Output the [x, y] coordinate of the center of the cell containing the given text.  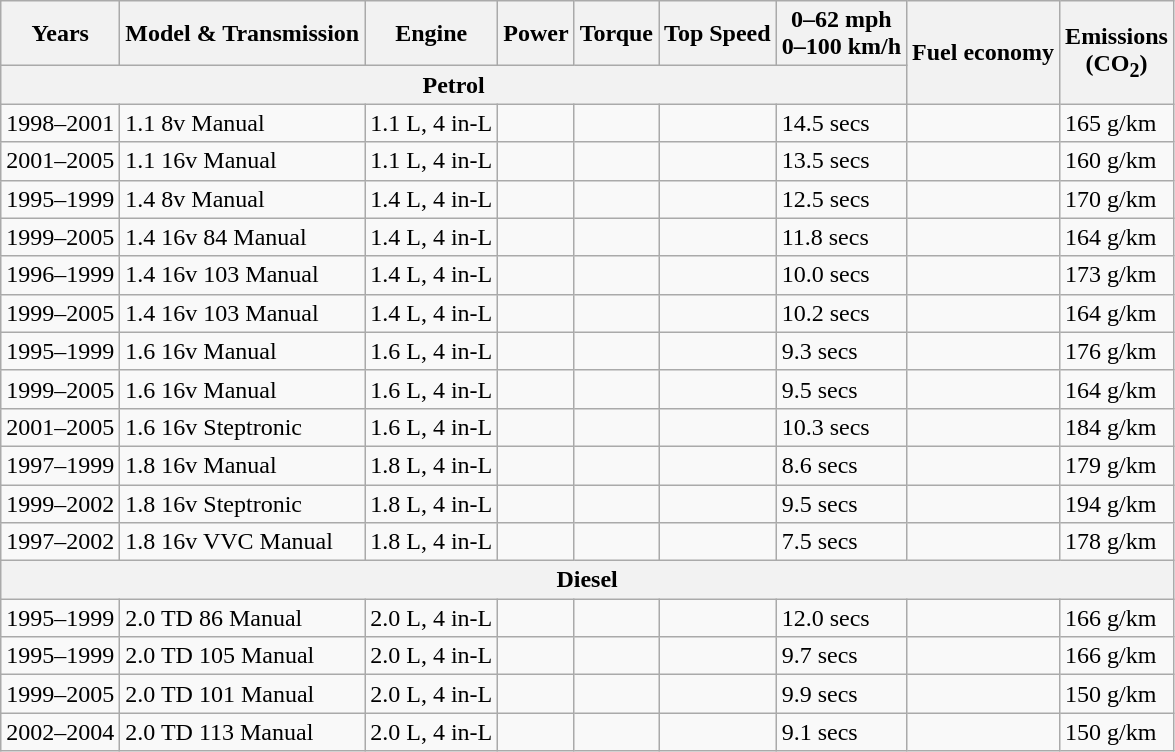
1.4 16v 84 Manual [242, 237]
1.1 8v Manual [242, 123]
1.8 16v VVC Manual [242, 542]
1996–1999 [60, 275]
0–62 mph0–100 km/h [841, 34]
1.8 16v Manual [242, 465]
179 g/km [1117, 465]
Top Speed [718, 34]
Torque [616, 34]
Diesel [588, 580]
9.3 secs [841, 351]
173 g/km [1117, 275]
7.5 secs [841, 542]
12.0 secs [841, 618]
1.1 16v Manual [242, 161]
Years [60, 34]
1.6 16v Steptronic [242, 427]
10.2 secs [841, 313]
1999–2002 [60, 503]
194 g/km [1117, 503]
160 g/km [1117, 161]
2.0 TD 113 Manual [242, 732]
184 g/km [1117, 427]
2.0 TD 86 Manual [242, 618]
Petrol [454, 85]
12.5 secs [841, 199]
176 g/km [1117, 351]
2.0 TD 105 Manual [242, 656]
1997–1999 [60, 465]
170 g/km [1117, 199]
13.5 secs [841, 161]
1998–2001 [60, 123]
10.3 secs [841, 427]
1.4 8v Manual [242, 199]
10.0 secs [841, 275]
11.8 secs [841, 237]
2002–2004 [60, 732]
Power [536, 34]
Fuel economy [984, 52]
8.6 secs [841, 465]
Engine [432, 34]
1997–2002 [60, 542]
9.1 secs [841, 732]
9.9 secs [841, 694]
Emissions (CO2) [1117, 52]
1.8 16v Steptronic [242, 503]
9.7 secs [841, 656]
178 g/km [1117, 542]
14.5 secs [841, 123]
165 g/km [1117, 123]
Model & Transmission [242, 34]
2.0 TD 101 Manual [242, 694]
